Capture the cell that displays the provided text and extract its (X, Y) central coordinate. 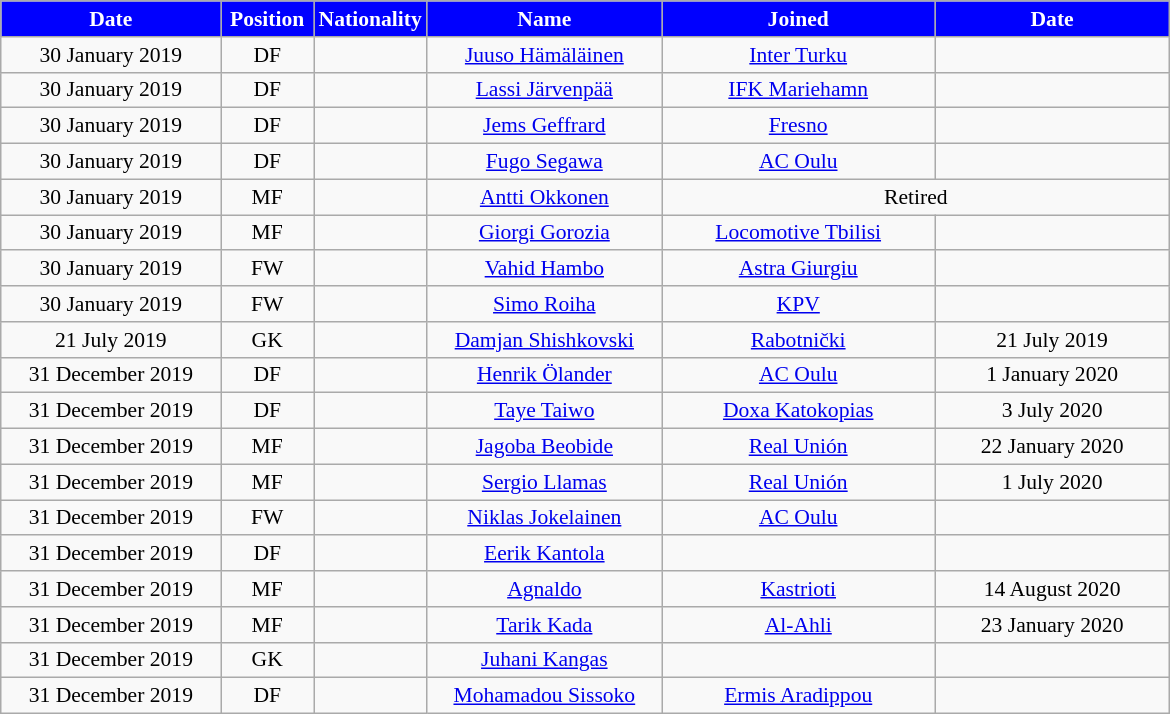
Kastrioti (798, 589)
23 January 2020 (1052, 625)
Position (268, 19)
Retired (916, 197)
Ermis Aradippou (798, 696)
Fresno (798, 126)
Joined (798, 19)
1 July 2020 (1052, 482)
Locomotive Tbilisi (798, 233)
Jagoba Beobide (544, 447)
KPV (798, 304)
Name (544, 19)
Astra Giurgiu (798, 269)
Fugo Segawa (544, 162)
14 August 2020 (1052, 589)
Henrik Ölander (544, 375)
Vahid Hambo (544, 269)
Damjan Shishkovski (544, 340)
Taye Taiwo (544, 411)
Doxa Katokopias (798, 411)
Giorgi Gorozia (544, 233)
3 July 2020 (1052, 411)
Juhani Kangas (544, 660)
Inter Turku (798, 55)
Niklas Jokelainen (544, 518)
Eerik Kantola (544, 554)
Agnaldo (544, 589)
Lassi Järvenpää (544, 90)
Simo Roiha (544, 304)
Jems Geffrard (544, 126)
Mohamadou Sissoko (544, 696)
IFK Mariehamn (798, 90)
Nationality (370, 19)
Juuso Hämäläinen (544, 55)
Tarik Kada (544, 625)
Antti Okkonen (544, 197)
22 January 2020 (1052, 447)
1 January 2020 (1052, 375)
Sergio Llamas (544, 482)
Rabotnički (798, 340)
Al-Ahli (798, 625)
